Identify which cell holds the provided text, then report its [X, Y] central coordinate. 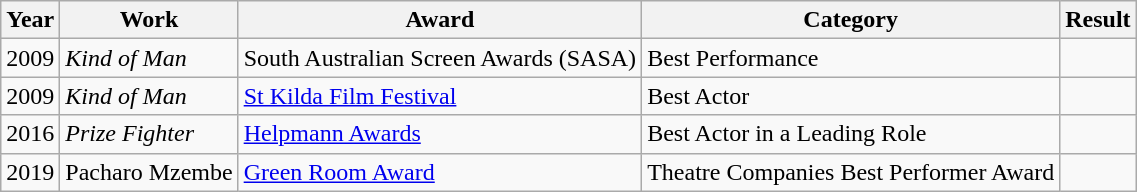
Year [30, 20]
Helpmann Awards [440, 134]
St Kilda Film Festival [440, 96]
South Australian Screen Awards (SASA) [440, 58]
Best Actor [851, 96]
Best Performance [851, 58]
Award [440, 20]
Theatre Companies Best Performer Award [851, 172]
Green Room Award [440, 172]
Work [149, 20]
Pacharo Mzembe [149, 172]
2019 [30, 172]
2016 [30, 134]
Result [1098, 20]
Prize Fighter [149, 134]
Category [851, 20]
Best Actor in a Leading Role [851, 134]
